Determine the [X, Y] coordinate at the center of the cell enclosing the given text.  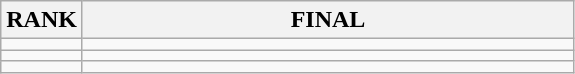
RANK [42, 20]
FINAL [328, 20]
